From the cell containing the given text, extract its center point as [X, Y] coordinate. 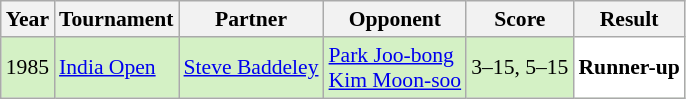
Runner-up [628, 68]
Steve Baddeley [252, 68]
Result [628, 19]
Park Joo-bong Kim Moon-soo [396, 68]
Partner [252, 19]
Opponent [396, 19]
Year [28, 19]
1985 [28, 68]
Tournament [116, 19]
3–15, 5–15 [520, 68]
Score [520, 19]
India Open [116, 68]
